From the cell containing the given text, extract its center point as [x, y] coordinate. 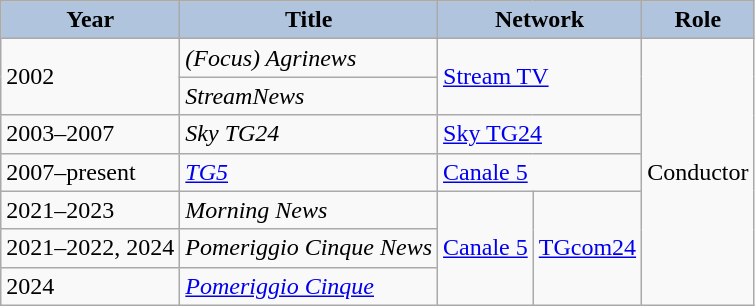
Network [540, 20]
StreamNews [309, 96]
2007–present [90, 172]
Morning News [309, 210]
2002 [90, 77]
Title [309, 20]
Stream TV [540, 77]
Pomeriggio Cinque News [309, 248]
2021–2023 [90, 210]
TGcom24 [587, 248]
Year [90, 20]
2024 [90, 286]
2021–2022, 2024 [90, 248]
Conductor [698, 172]
Pomeriggio Cinque [309, 286]
TG5 [309, 172]
Role [698, 20]
(Focus) Agrinews [309, 58]
2003–2007 [90, 134]
